Extract the [X, Y] coordinate from the center of the cell holding the provided text.  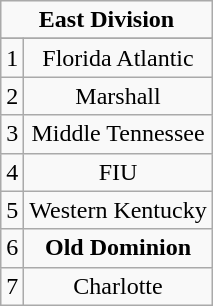
4 [12, 172]
2 [12, 96]
Florida Atlantic [118, 58]
Western Kentucky [118, 210]
5 [12, 210]
6 [12, 248]
Middle Tennessee [118, 134]
FIU [118, 172]
Charlotte [118, 286]
East Division [106, 20]
Marshall [118, 96]
7 [12, 286]
3 [12, 134]
Old Dominion [118, 248]
1 [12, 58]
